Identify which cell holds the provided text, then report its (X, Y) central coordinate. 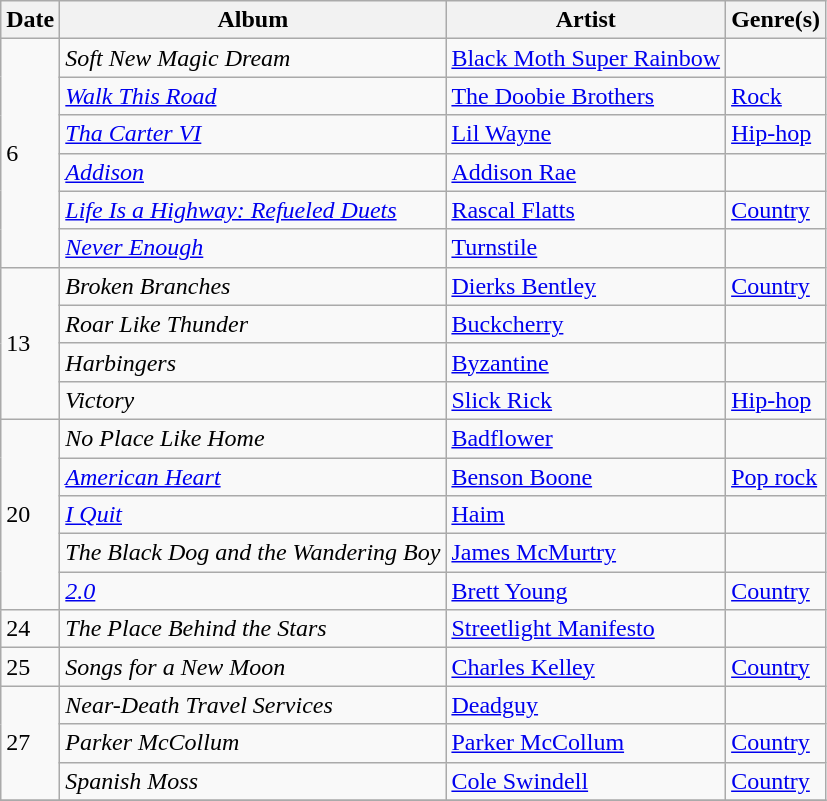
Broken Branches (253, 286)
Pop rock (776, 477)
Never Enough (253, 248)
Deadguy (586, 705)
2.0 (253, 591)
The Black Dog and the Wandering Boy (253, 553)
Dierks Bentley (586, 286)
Walk This Road (253, 96)
Cole Swindell (586, 781)
Spanish Moss (253, 781)
I Quit (253, 515)
Harbingers (253, 362)
Streetlight Manifesto (586, 629)
Songs for a New Moon (253, 667)
Victory (253, 400)
13 (30, 343)
Rock (776, 96)
Brett Young (586, 591)
Rascal Flatts (586, 210)
Haim (586, 515)
Tha Carter VI (253, 134)
Addison (253, 172)
Near-Death Travel Services (253, 705)
Buckcherry (586, 324)
The Place Behind the Stars (253, 629)
27 (30, 743)
Genre(s) (776, 20)
Soft New Magic Dream (253, 58)
20 (30, 514)
Benson Boone (586, 477)
Date (30, 20)
Artist (586, 20)
James McMurtry (586, 553)
The Doobie Brothers (586, 96)
Lil Wayne (586, 134)
24 (30, 629)
American Heart (253, 477)
Life Is a Highway: Refueled Duets (253, 210)
No Place Like Home (253, 438)
Turnstile (586, 248)
Slick Rick (586, 400)
Badflower (586, 438)
Roar Like Thunder (253, 324)
Addison Rae (586, 172)
6 (30, 153)
Black Moth Super Rainbow (586, 58)
25 (30, 667)
Charles Kelley (586, 667)
Byzantine (586, 362)
Album (253, 20)
